Return (x, y) of the center of cell containing provided text 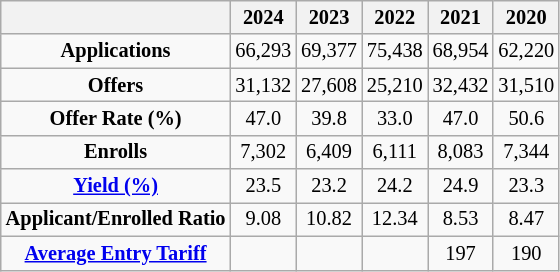
75,438 (395, 51)
23.2 (329, 186)
66,293 (263, 51)
8,083 (461, 152)
Applicant/Enrolled Ratio (116, 219)
2020 (526, 17)
39.8 (329, 118)
69,377 (329, 51)
68,954 (461, 51)
7,344 (526, 152)
6,111 (395, 152)
9.08 (263, 219)
2023 (329, 17)
32,432 (461, 85)
33.0 (395, 118)
50.6 (526, 118)
23.3 (526, 186)
Offer Rate (%) (116, 118)
Average Entry Tariff (116, 253)
190 (526, 253)
12.34 (395, 219)
6,409 (329, 152)
2024 (263, 17)
62,220 (526, 51)
197 (461, 253)
Yield (%) (116, 186)
8.47 (526, 219)
24.2 (395, 186)
7,302 (263, 152)
31,510 (526, 85)
31,132 (263, 85)
25,210 (395, 85)
10.82 (329, 219)
Offers (116, 85)
24.9 (461, 186)
Applications (116, 51)
Enrolls (116, 152)
27,608 (329, 85)
2021 (461, 17)
2022 (395, 17)
8.53 (461, 219)
23.5 (263, 186)
